Provide the [x, y] coordinate of the cell's center where the given text is located.  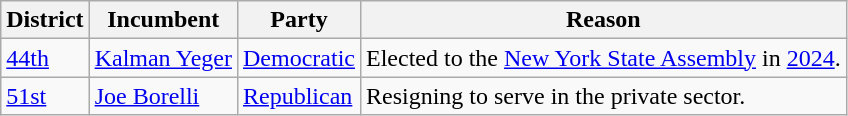
Elected to the New York State Assembly in 2024. [603, 58]
Kalman Yeger [163, 58]
Republican [298, 96]
District [45, 20]
51st [45, 96]
Democratic [298, 58]
44th [45, 58]
Resigning to serve in the private sector. [603, 96]
Party [298, 20]
Joe Borelli [163, 96]
Reason [603, 20]
Incumbent [163, 20]
